Find where the given text appears and provide that cell's center as (X, Y) coordinate. 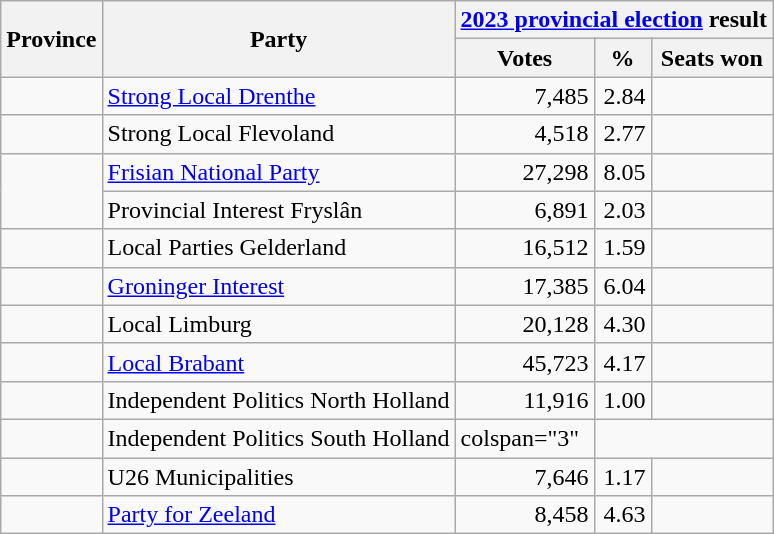
Groninger Interest (278, 286)
1.00 (622, 400)
Votes (524, 58)
8,458 (524, 515)
16,512 (524, 248)
Strong Local Flevoland (278, 134)
7,646 (524, 477)
6,891 (524, 210)
4,518 (524, 134)
Frisian National Party (278, 172)
4.17 (622, 362)
11,916 (524, 400)
Seats won (712, 58)
Independent Politics North Holland (278, 400)
1.17 (622, 477)
20,128 (524, 324)
Strong Local Drenthe (278, 96)
45,723 (524, 362)
6.04 (622, 286)
% (622, 58)
17,385 (524, 286)
1.59 (622, 248)
2.77 (622, 134)
8.05 (622, 172)
4.30 (622, 324)
Local Limburg (278, 324)
Party for Zeeland (278, 515)
Province (52, 39)
colspan="3" (524, 438)
Provincial Interest Fryslân (278, 210)
4.63 (622, 515)
7,485 (524, 96)
2.03 (622, 210)
Party (278, 39)
2023 provincial election result (614, 20)
27,298 (524, 172)
Independent Politics South Holland (278, 438)
Local Parties Gelderland (278, 248)
Local Brabant (278, 362)
2.84 (622, 96)
U26 Municipalities (278, 477)
